Pinpoint the cell where the given text exists, returning its [x, y] midpoint coordinate. 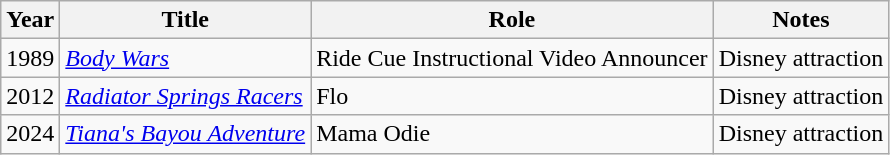
Tiana's Bayou Adventure [186, 134]
Title [186, 20]
Body Wars [186, 58]
2024 [30, 134]
1989 [30, 58]
Ride Cue Instructional Video Announcer [512, 58]
2012 [30, 96]
Flo [512, 96]
Year [30, 20]
Notes [801, 20]
Mama Odie [512, 134]
Radiator Springs Racers [186, 96]
Role [512, 20]
